From the cell containing the given text, extract its center point as [x, y] coordinate. 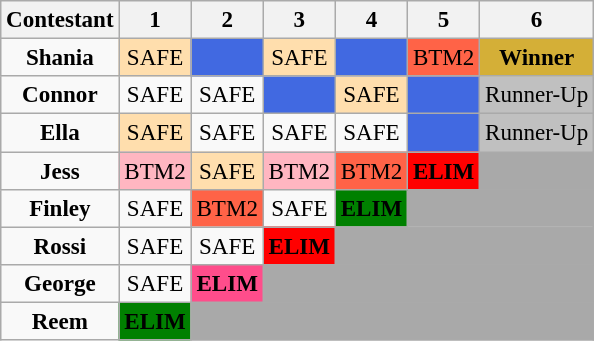
1 [155, 20]
Finley [60, 209]
Shania [60, 58]
Reem [60, 322]
Rossi [60, 246]
Contestant [60, 20]
Jess [60, 171]
3 [299, 20]
6 [537, 20]
4 [371, 20]
5 [444, 20]
George [60, 284]
Connor [60, 95]
Winner [537, 58]
2 [227, 20]
Ella [60, 133]
